Return the [x, y] coordinate for the center point of the cell that contains the specified text.  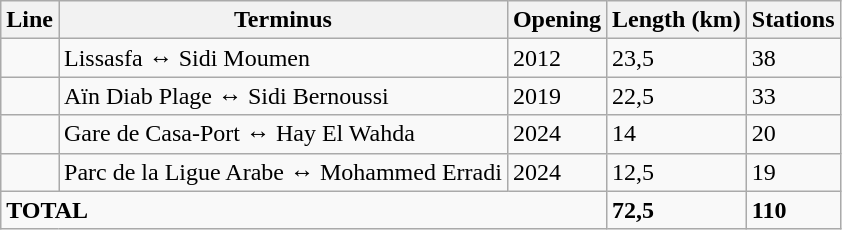
72,5 [677, 210]
Gare de Casa-Port ↔ Hay El Wahda [282, 134]
Aïn Diab Plage ↔ Sidi Bernoussi [282, 96]
20 [793, 134]
Length (km) [677, 20]
Terminus [282, 20]
12,5 [677, 172]
38 [793, 58]
2019 [556, 96]
Parc de la Ligue Arabe ↔ Mohammed Erradi [282, 172]
TOTAL [304, 210]
23,5 [677, 58]
22,5 [677, 96]
19 [793, 172]
Line [30, 20]
110 [793, 210]
33 [793, 96]
Lissasfa ↔ Sidi Moumen [282, 58]
2012 [556, 58]
Opening [556, 20]
Stations [793, 20]
14 [677, 134]
